Pinpoint the cell where the given text exists, returning its [X, Y] midpoint coordinate. 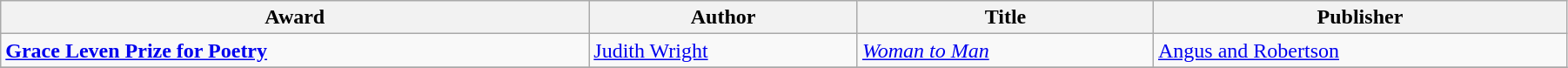
Award [295, 17]
Grace Leven Prize for Poetry [295, 51]
Author [724, 17]
Publisher [1359, 17]
Woman to Man [1005, 51]
Angus and Robertson [1359, 51]
Judith Wright [724, 51]
Title [1005, 17]
